Capture the cell that displays the provided text and extract its [X, Y] central coordinate. 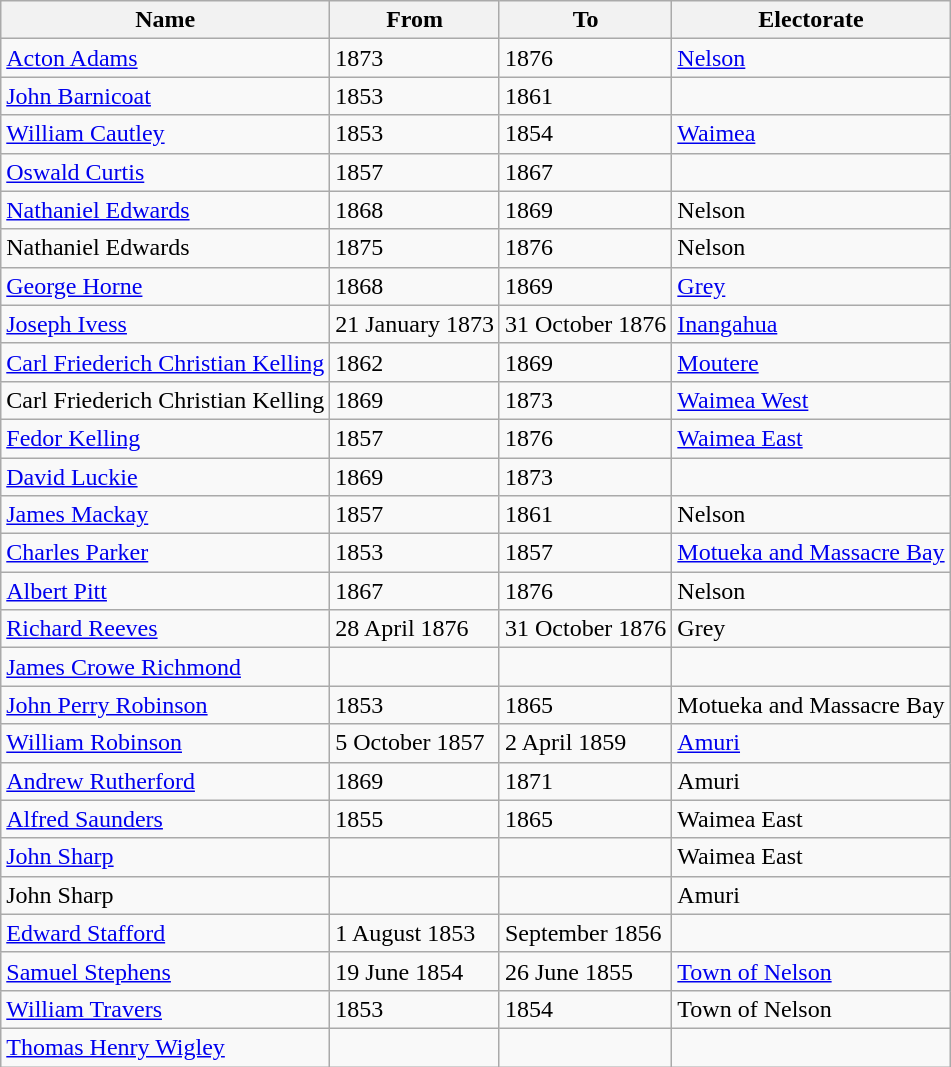
Oswald Curtis [166, 172]
1 August 1853 [415, 933]
19 June 1854 [415, 971]
1862 [415, 362]
26 June 1855 [585, 971]
Joseph Ivess [166, 324]
To [585, 20]
Inangahua [811, 324]
David Luckie [166, 477]
Richard Reeves [166, 629]
21 January 1873 [415, 324]
From [415, 20]
1875 [415, 248]
Charles Parker [166, 553]
28 April 1876 [415, 629]
Electorate [811, 20]
Acton Adams [166, 58]
Name [166, 20]
Alfred Saunders [166, 819]
Waimea West [811, 400]
George Horne [166, 286]
Edward Stafford [166, 933]
September 1856 [585, 933]
John Perry Robinson [166, 705]
1855 [415, 819]
William Travers [166, 1009]
1871 [585, 781]
Samuel Stephens [166, 971]
William Cautley [166, 134]
James Crowe Richmond [166, 667]
Andrew Rutherford [166, 781]
5 October 1857 [415, 743]
Waimea [811, 134]
Albert Pitt [166, 591]
Thomas Henry Wigley [166, 1047]
2 April 1859 [585, 743]
Moutere [811, 362]
John Barnicoat [166, 96]
William Robinson [166, 743]
James Mackay [166, 515]
Fedor Kelling [166, 438]
